Locate the cell with the specified text and output its [x, y] center coordinate. 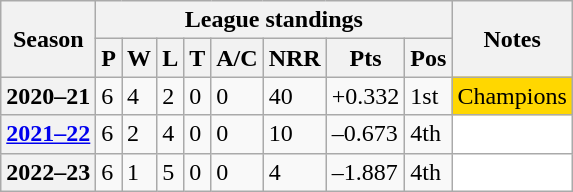
5 [170, 172]
League standings [274, 20]
Champions [512, 96]
10 [294, 134]
1 [140, 172]
Pts [366, 58]
–1.887 [366, 172]
L [170, 58]
2022–23 [48, 172]
Pos [428, 58]
40 [294, 96]
2021–22 [48, 134]
W [140, 58]
1st [428, 96]
T [198, 58]
A/C [237, 58]
Season [48, 39]
Notes [512, 39]
+0.332 [366, 96]
NRR [294, 58]
2020–21 [48, 96]
–0.673 [366, 134]
P [109, 58]
